Determine the [X, Y] coordinate at the center of the cell enclosing the given text.  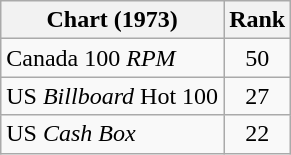
US Cash Box [112, 134]
Rank [258, 20]
Chart (1973) [112, 20]
Canada 100 RPM [112, 58]
50 [258, 58]
27 [258, 96]
22 [258, 134]
US Billboard Hot 100 [112, 96]
